Return the (x, y) coordinate for the center point of the cell that contains the specified text.  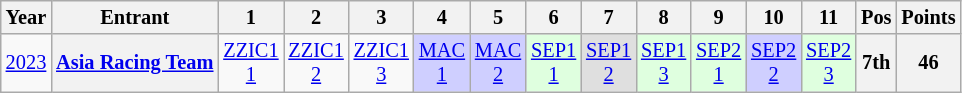
SEP22 (774, 63)
SEP12 (608, 63)
MAC1 (442, 63)
SEP23 (828, 63)
7th (876, 63)
46 (928, 63)
MAC2 (498, 63)
ZZIC12 (316, 63)
2023 (26, 63)
2 (316, 17)
7 (608, 17)
11 (828, 17)
Asia Racing Team (134, 63)
SEP13 (664, 63)
Pos (876, 17)
6 (554, 17)
5 (498, 17)
Year (26, 17)
Points (928, 17)
Entrant (134, 17)
10 (774, 17)
SEP21 (718, 63)
ZZIC11 (250, 63)
4 (442, 17)
9 (718, 17)
SEP11 (554, 63)
ZZIC13 (382, 63)
3 (382, 17)
1 (250, 17)
8 (664, 17)
